Scan for the cell matching the given text and deliver its [X, Y] coordinate at center. 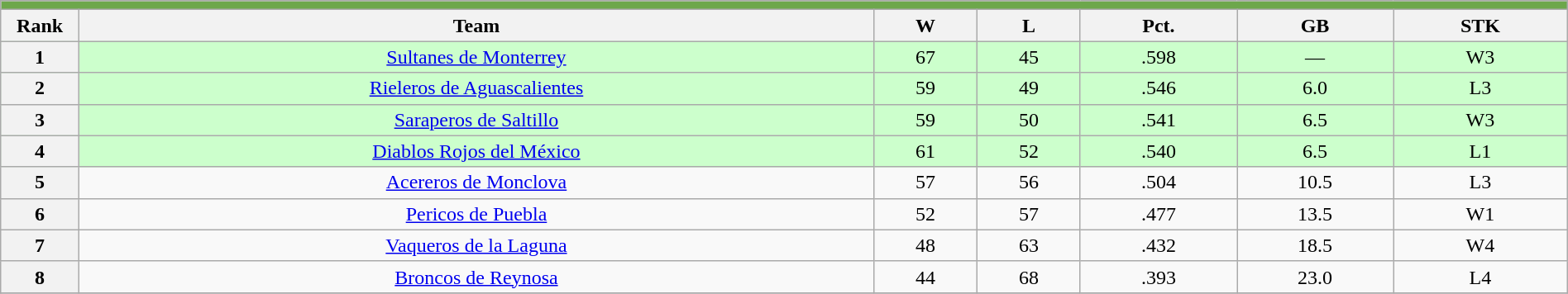
61 [925, 151]
56 [1029, 183]
18.5 [1315, 245]
.598 [1158, 57]
GB [1315, 26]
23.0 [1315, 277]
Vaqueros de la Laguna [476, 245]
Sultanes de Monterrey [476, 57]
L [1029, 26]
48 [925, 245]
67 [925, 57]
50 [1029, 120]
Pericos de Puebla [476, 214]
L4 [1480, 277]
.540 [1158, 151]
5 [40, 183]
Team [476, 26]
10.5 [1315, 183]
6 [40, 214]
4 [40, 151]
49 [1029, 88]
.432 [1158, 245]
63 [1029, 245]
68 [1029, 277]
.541 [1158, 120]
Pct. [1158, 26]
W1 [1480, 214]
7 [40, 245]
.477 [1158, 214]
Diablos Rojos del México [476, 151]
Rank [40, 26]
.393 [1158, 277]
2 [40, 88]
STK [1480, 26]
— [1315, 57]
3 [40, 120]
Rieleros de Aguascalientes [476, 88]
Acereros de Monclova [476, 183]
.546 [1158, 88]
.504 [1158, 183]
6.0 [1315, 88]
W [925, 26]
1 [40, 57]
45 [1029, 57]
L1 [1480, 151]
Broncos de Reynosa [476, 277]
8 [40, 277]
44 [925, 277]
W4 [1480, 245]
13.5 [1315, 214]
Saraperos de Saltillo [476, 120]
